Search for the cell housing the specified text and yield its (X, Y) center coordinate. 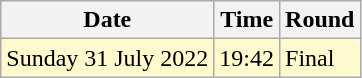
Date (108, 20)
Final (320, 58)
19:42 (247, 58)
Round (320, 20)
Time (247, 20)
Sunday 31 July 2022 (108, 58)
